Pinpoint the cell where the given text exists, returning its (x, y) midpoint coordinate. 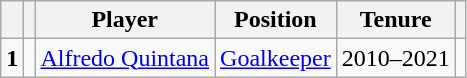
Alfredo Quintana (125, 58)
Position (276, 20)
1 (12, 58)
Player (125, 20)
2010–2021 (396, 58)
Tenure (396, 20)
Goalkeeper (276, 58)
